Return the (x, y) coordinate for the center point of the cell that contains the specified text.  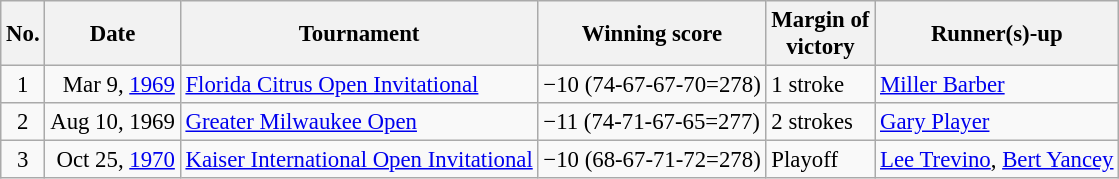
Aug 10, 1969 (112, 122)
Miller Barber (997, 85)
−11 (74-71-67-65=277) (652, 122)
1 (23, 85)
Gary Player (997, 122)
Lee Trevino, Bert Yancey (997, 160)
2 (23, 122)
2 strokes (820, 122)
Greater Milwaukee Open (359, 122)
Date (112, 34)
Margin ofvictory (820, 34)
Florida Citrus Open Invitational (359, 85)
1 stroke (820, 85)
Runner(s)-up (997, 34)
Winning score (652, 34)
Kaiser International Open Invitational (359, 160)
3 (23, 160)
−10 (68-67-71-72=278) (652, 160)
Tournament (359, 34)
Mar 9, 1969 (112, 85)
Oct 25, 1970 (112, 160)
No. (23, 34)
Playoff (820, 160)
−10 (74-67-67-70=278) (652, 85)
